Determine the [x, y] coordinate at the center of the cell enclosing the given text.  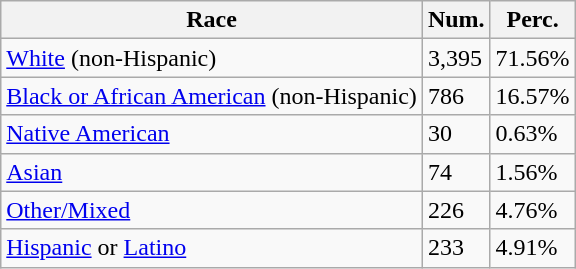
White (non-Hispanic) [212, 58]
3,395 [456, 58]
226 [456, 210]
1.56% [532, 172]
Hispanic or Latino [212, 248]
233 [456, 248]
4.91% [532, 248]
Native American [212, 134]
30 [456, 134]
Asian [212, 172]
4.76% [532, 210]
16.57% [532, 96]
Race [212, 20]
0.63% [532, 134]
Num. [456, 20]
74 [456, 172]
Other/Mixed [212, 210]
Perc. [532, 20]
Black or African American (non-Hispanic) [212, 96]
71.56% [532, 58]
786 [456, 96]
